Capture the cell that displays the provided text and extract its (x, y) central coordinate. 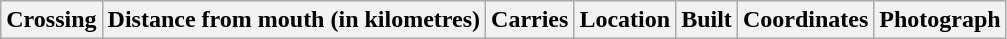
Distance from mouth (in kilometres) (294, 20)
Built (707, 20)
Photograph (940, 20)
Coordinates (805, 20)
Carries (530, 20)
Crossing (52, 20)
Location (625, 20)
